Output the (x, y) coordinate of the center of the cell containing the given text.  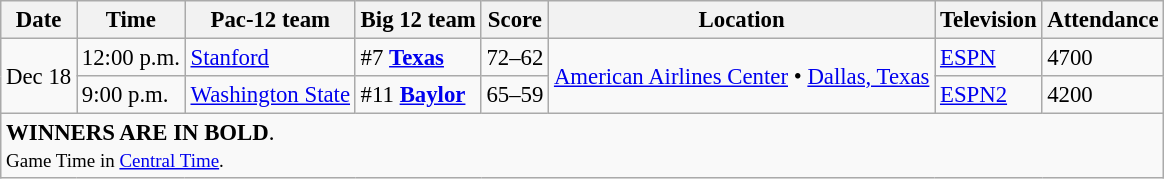
ESPN (988, 58)
4200 (1103, 95)
65–59 (515, 95)
Time (130, 20)
12:00 p.m. (130, 58)
Attendance (1103, 20)
Washington State (270, 95)
Date (39, 20)
American Airlines Center • Dallas, Texas (742, 76)
9:00 p.m. (130, 95)
Big 12 team (418, 20)
72–62 (515, 58)
4700 (1103, 58)
#11 Baylor (418, 95)
WINNERS ARE IN BOLD.Game Time in Central Time. (582, 146)
Television (988, 20)
#7 Texas (418, 58)
Stanford (270, 58)
Score (515, 20)
Dec 18 (39, 76)
ESPN2 (988, 95)
Location (742, 20)
Pac-12 team (270, 20)
